For the text-containing cell, return its midpoint in [X, Y] coordinate format. 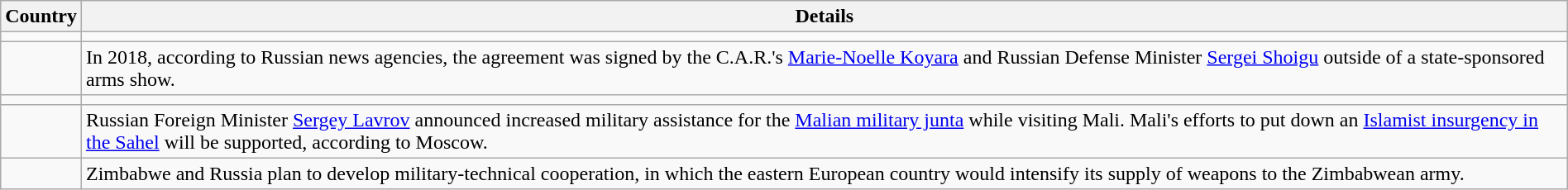
Details [824, 17]
Country [41, 17]
